From the cell containing the given text, extract its center point as [x, y] coordinate. 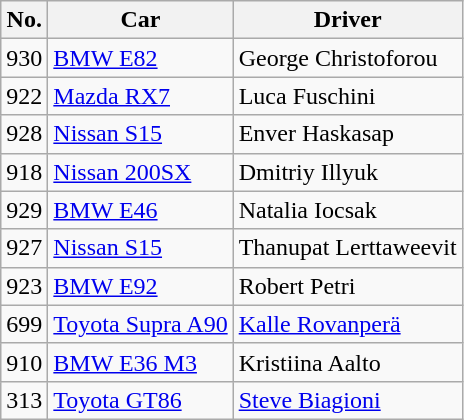
927 [24, 248]
Natalia Iocsak [348, 210]
BMW E36 M3 [140, 362]
Nissan 200SX [140, 172]
BMW E46 [140, 210]
Kristiina Aalto [348, 362]
Enver Haskasap [348, 134]
Luca Fuschini [348, 96]
No. [24, 20]
Thanupat Lerttaweevit [348, 248]
313 [24, 400]
930 [24, 58]
923 [24, 286]
Robert Petri [348, 286]
922 [24, 96]
George Christoforou [348, 58]
Dmitriy Illyuk [348, 172]
Driver [348, 20]
Car [140, 20]
Mazda RX7 [140, 96]
BMW E82 [140, 58]
918 [24, 172]
699 [24, 324]
910 [24, 362]
928 [24, 134]
929 [24, 210]
Kalle Rovanperä [348, 324]
Steve Biagioni [348, 400]
Toyota Supra A90 [140, 324]
Toyota GT86 [140, 400]
BMW E92 [140, 286]
